Return (X, Y) of the center of cell containing provided text 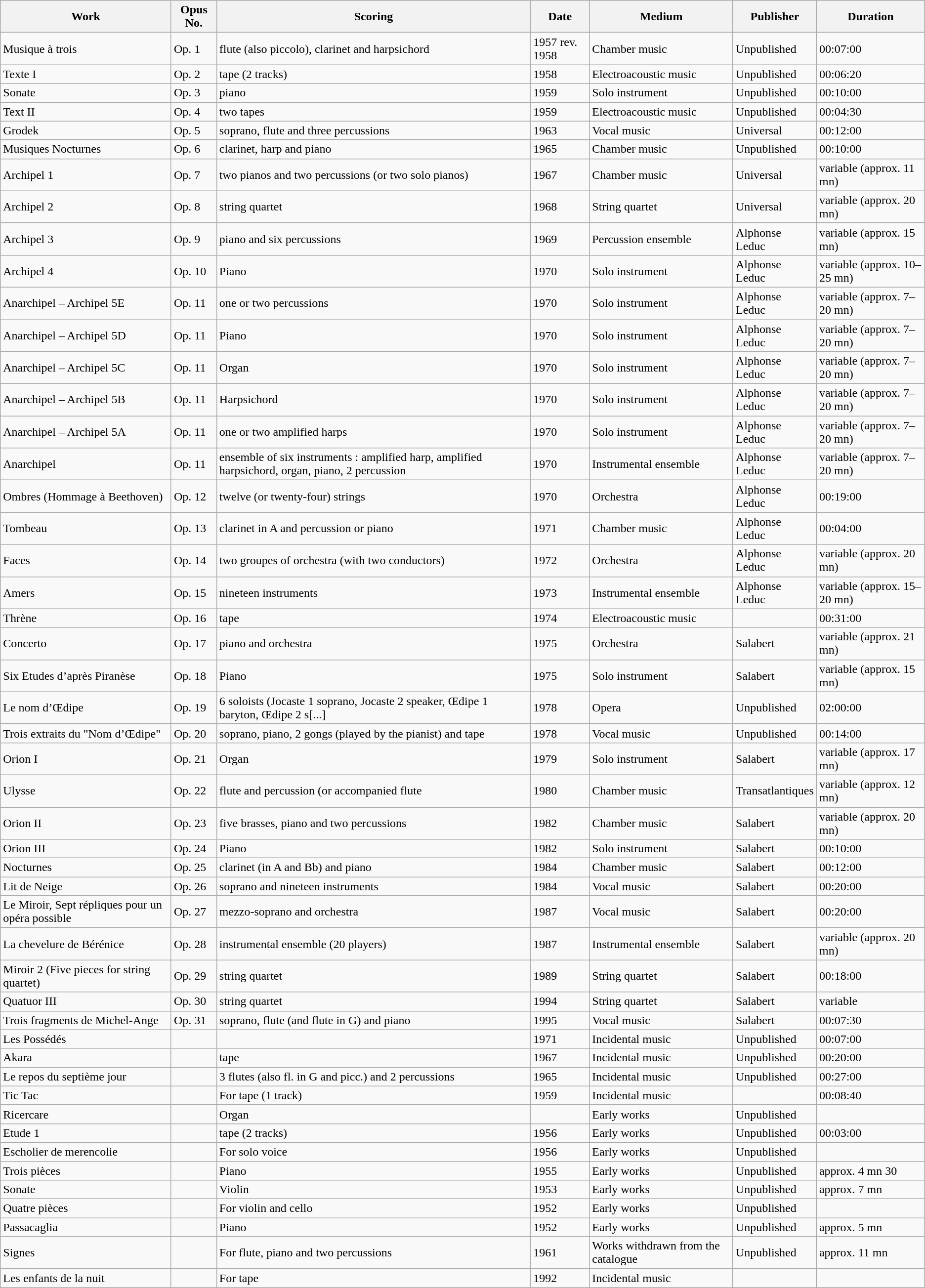
Grodek (86, 130)
Medium (661, 17)
For solo voice (374, 1152)
Percussion ensemble (661, 239)
Miroir 2 (Five pieces for string quartet) (86, 976)
Op. 9 (194, 239)
6 soloists (Jocaste 1 soprano, Jocaste 2 speaker, Œdipe 1 baryton, Œdipe 2 s[...] (374, 707)
Akara (86, 1058)
Anarchipel – Archipel 5B (86, 400)
Orion I (86, 759)
Nocturnes (86, 868)
For violin and cello (374, 1208)
Opera (661, 707)
00:04:00 (871, 529)
variable (approx. 15–20 mn) (871, 593)
For flute, piano and two percussions (374, 1253)
00:08:40 (871, 1095)
one or two amplified harps (374, 432)
Op. 30 (194, 1001)
Op. 4 (194, 112)
Date (560, 17)
For tape (1 track) (374, 1095)
Escholier de merencolie (86, 1152)
Anarchipel – Archipel 5A (86, 432)
1953 (560, 1190)
Harpsichord (374, 400)
Amers (86, 593)
Le nom d’Œdipe (86, 707)
soprano and nineteen instruments (374, 886)
Musiques Nocturnes (86, 149)
Op. 27 (194, 912)
approx. 5 mn (871, 1227)
clarinet, harp and piano (374, 149)
Transatlantiques (775, 790)
Orion II (86, 823)
Duration (871, 17)
Ombres (Hommage à Beethoven) (86, 496)
Op. 19 (194, 707)
1972 (560, 560)
1989 (560, 976)
Op. 31 (194, 1020)
Etude 1 (86, 1133)
twelve (or twenty-four) strings (374, 496)
Quatre pièces (86, 1208)
variable (871, 1001)
Op. 1 (194, 48)
Text II (86, 112)
flute and percussion (or accompanied flute (374, 790)
Archipel 4 (86, 271)
approx. 4 mn 30 (871, 1170)
Op. 15 (194, 593)
00:19:00 (871, 496)
3 flutes (also fl. in G and picc.) and 2 percussions (374, 1077)
variable (approx. 11 mn) (871, 175)
Op. 8 (194, 207)
Op. 10 (194, 271)
Les enfants de la nuit (86, 1278)
1963 (560, 130)
Op. 29 (194, 976)
For tape (374, 1278)
Archipel 1 (86, 175)
Opus No. (194, 17)
Op. 16 (194, 618)
Op. 26 (194, 886)
00:31:00 (871, 618)
1980 (560, 790)
approx. 11 mn (871, 1253)
Ricercare (86, 1114)
five brasses, piano and two percussions (374, 823)
piano and six percussions (374, 239)
variable (approx. 21 mn) (871, 643)
variable (approx. 10–25 mn) (871, 271)
clarinet (in A and Bb) and piano (374, 868)
1968 (560, 207)
Op. 5 (194, 130)
clarinet in A and percussion or piano (374, 529)
1994 (560, 1001)
instrumental ensemble (20 players) (374, 944)
variable (approx. 17 mn) (871, 759)
Op. 14 (194, 560)
Anarchipel (86, 464)
Op. 28 (194, 944)
Quatuor III (86, 1001)
Op. 25 (194, 868)
nineteen instruments (374, 593)
variable (approx. 12 mn) (871, 790)
Faces (86, 560)
00:07:30 (871, 1020)
1955 (560, 1170)
Op. 21 (194, 759)
Trois fragments de Michel-Ange (86, 1020)
Op. 7 (194, 175)
Op. 24 (194, 849)
one or two percussions (374, 303)
Op. 17 (194, 643)
soprano, flute and three percussions (374, 130)
Scoring (374, 17)
Op. 13 (194, 529)
Concerto (86, 643)
1979 (560, 759)
Op. 20 (194, 733)
flute (also piccolo), clarinet and harpsichord (374, 48)
piano (374, 93)
piano and orchestra (374, 643)
Op. 2 (194, 74)
Texte I (86, 74)
Archipel 3 (86, 239)
Trois extraits du "Nom d’Œdipe" (86, 733)
two groupes of orchestra (with two conductors) (374, 560)
mezzo-soprano and orchestra (374, 912)
00:03:00 (871, 1133)
00:14:00 (871, 733)
Anarchipel – Archipel 5D (86, 335)
ensemble of six instruments : amplified harp, amplified harpsichord, organ, piano, 2 percussion (374, 464)
Six Etudes d’après Piranèse (86, 676)
soprano, flute (and flute in G) and piano (374, 1020)
Op. 18 (194, 676)
Ulysse (86, 790)
1957 rev. 1958 (560, 48)
1974 (560, 618)
Thrène (86, 618)
Le Miroir, Sept répliques pour un opéra possible (86, 912)
00:06:20 (871, 74)
00:27:00 (871, 1077)
Op. 22 (194, 790)
Signes (86, 1253)
Archipel 2 (86, 207)
Anarchipel – Archipel 5C (86, 368)
Publisher (775, 17)
1995 (560, 1020)
Op. 6 (194, 149)
Op. 12 (194, 496)
Orion III (86, 849)
approx. 7 mn (871, 1190)
Works withdrawn from the catalogue (661, 1253)
1958 (560, 74)
1961 (560, 1253)
soprano, piano, 2 gongs (played by the pianist) and tape (374, 733)
Musique à trois (86, 48)
1992 (560, 1278)
1973 (560, 593)
two pianos and two percussions (or two solo pianos) (374, 175)
Le repos du septième jour (86, 1077)
Tic Tac (86, 1095)
Op. 3 (194, 93)
Tombeau (86, 529)
Trois pièces (86, 1170)
two tapes (374, 112)
Work (86, 17)
Violin (374, 1190)
La chevelure de Bérénice (86, 944)
00:18:00 (871, 976)
Les Possédés (86, 1039)
Lit de Neige (86, 886)
1969 (560, 239)
Anarchipel – Archipel 5E (86, 303)
Passacaglia (86, 1227)
00:04:30 (871, 112)
Op. 23 (194, 823)
02:00:00 (871, 707)
